Extract the (X, Y) coordinate from the center of the cell holding the provided text.  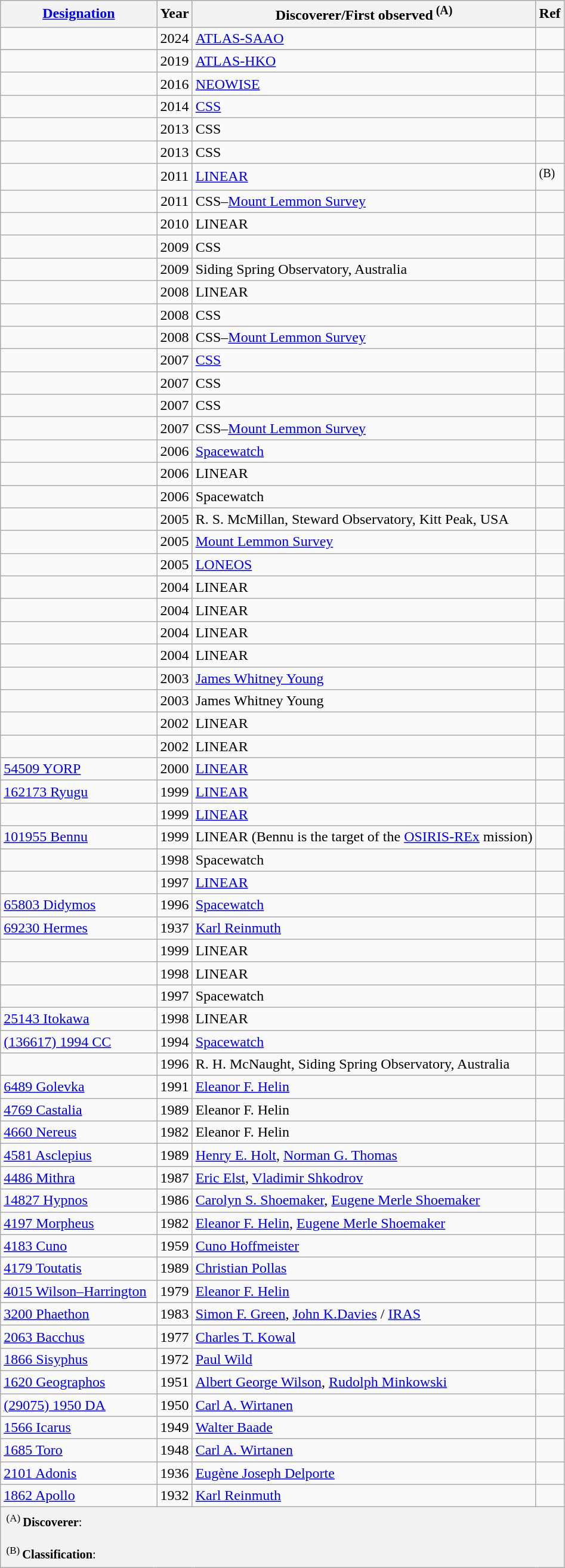
1936 (174, 1473)
1986 (174, 1200)
2014 (174, 106)
54509 YORP (79, 769)
4581 Asclepius (79, 1155)
1991 (174, 1087)
4486 Mithra (79, 1178)
LINEAR (Bennu is the target of the OSIRIS-REx mission) (364, 837)
1950 (174, 1405)
2010 (174, 224)
Walter Baade (364, 1428)
2019 (174, 61)
4197 Morpheus (79, 1223)
Charles T. Kowal (364, 1336)
1866 Sisyphus (79, 1359)
1862 Apollo (79, 1496)
Eric Elst, Vladimir Shkodrov (364, 1178)
R. H. McNaught, Siding Spring Observatory, Australia (364, 1064)
Carolyn S. Shoemaker, Eugene Merle Shoemaker (364, 1200)
2101 Adonis (79, 1473)
1620 Geographos (79, 1382)
4769 Castalia (79, 1110)
Paul Wild (364, 1359)
Albert George Wilson, Rudolph Minkowski (364, 1382)
2016 (174, 84)
4179 Toutatis (79, 1268)
1977 (174, 1336)
1937 (174, 928)
Mount Lemmon Survey (364, 542)
6489 Golevka (79, 1087)
14827 Hypnos (79, 1200)
NEOWISE (364, 84)
Siding Spring Observatory, Australia (364, 269)
4183 Cuno (79, 1246)
2063 Bacchus (79, 1336)
(136617) 1994 CC (79, 1042)
1951 (174, 1382)
1979 (174, 1291)
(29075) 1950 DA (79, 1405)
25143 Itokawa (79, 1018)
Year (174, 14)
162173 Ryugu (79, 792)
1932 (174, 1496)
1987 (174, 1178)
1949 (174, 1428)
1983 (174, 1314)
LONEOS (364, 564)
Eleanor F. Helin, Eugene Merle Shoemaker (364, 1223)
2000 (174, 769)
1685 Toro (79, 1450)
1959 (174, 1246)
1566 Icarus (79, 1428)
1948 (174, 1450)
4660 Nereus (79, 1132)
Eugène Joseph Delporte (364, 1473)
1972 (174, 1359)
Ref (550, 14)
1994 (174, 1042)
(B) (550, 177)
Henry E. Holt, Norman G. Thomas (364, 1155)
Discoverer/First observed (A) (364, 14)
3200 Phaethon (79, 1314)
2024 (174, 38)
Cuno Hoffmeister (364, 1246)
ATLAS-SAAO (364, 38)
4015 Wilson–Harrington (79, 1291)
Christian Pollas (364, 1268)
Simon F. Green, John K.Davies / IRAS (364, 1314)
(A) Discoverer:(B) Classification: (282, 1538)
Designation (79, 14)
65803 Didymos (79, 905)
ATLAS-HKO (364, 61)
101955 Bennu (79, 837)
R. S. McMillan, Steward Observatory, Kitt Peak, USA (364, 519)
69230 Hermes (79, 928)
